Identify which cell holds the provided text, then report its [x, y] central coordinate. 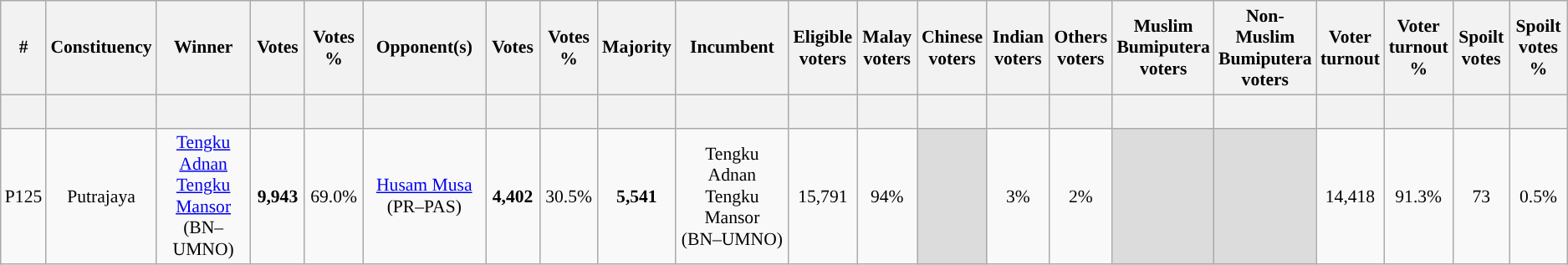
Others voters [1080, 48]
P125 [23, 196]
14,418 [1351, 196]
Muslim Bumiputera voters [1163, 48]
Indian voters [1018, 48]
2% [1080, 196]
73 [1481, 196]
Putrajaya [100, 196]
4,402 [513, 196]
Husam Musa(PR–PAS) [425, 196]
Chinese voters [953, 48]
Eligible voters [823, 48]
3% [1018, 196]
94% [887, 196]
Spoilt votes [1481, 48]
Majority [637, 48]
91.3% [1418, 196]
Voter turnout % [1418, 48]
9,943 [278, 196]
30.5% [569, 196]
Non-Muslim Bumiputera voters [1265, 48]
Incumbent [733, 48]
Winner [204, 48]
5,541 [637, 196]
Voter turnout [1351, 48]
0.5% [1538, 196]
Opponent(s) [425, 48]
Spoilt votes % [1538, 48]
69.0% [334, 196]
Constituency [100, 48]
Malay voters [887, 48]
15,791 [823, 196]
# [23, 48]
